Provide the (x, y) coordinate of the cell's center where the given text is located.  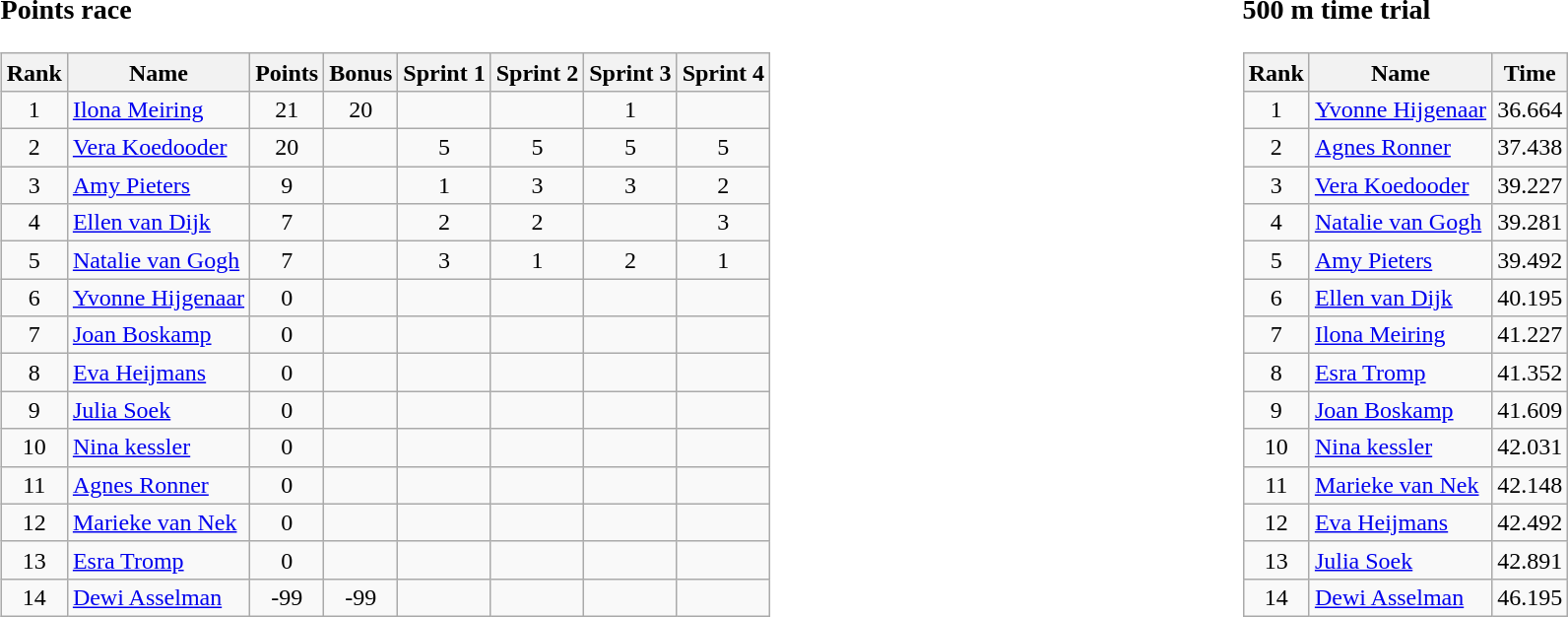
Bonus (360, 72)
41.609 (1531, 410)
Sprint 1 (444, 72)
Points (288, 72)
Sprint 2 (537, 72)
42.891 (1531, 560)
37.438 (1531, 148)
39.227 (1531, 185)
46.195 (1531, 597)
42.148 (1531, 485)
42.492 (1531, 522)
39.492 (1531, 260)
Sprint 3 (630, 72)
42.031 (1531, 447)
Sprint 4 (723, 72)
41.352 (1531, 373)
40.195 (1531, 298)
Time (1531, 72)
36.664 (1531, 109)
39.281 (1531, 223)
21 (288, 109)
41.227 (1531, 335)
